Pinpoint the cell where the given text exists, returning its (X, Y) midpoint coordinate. 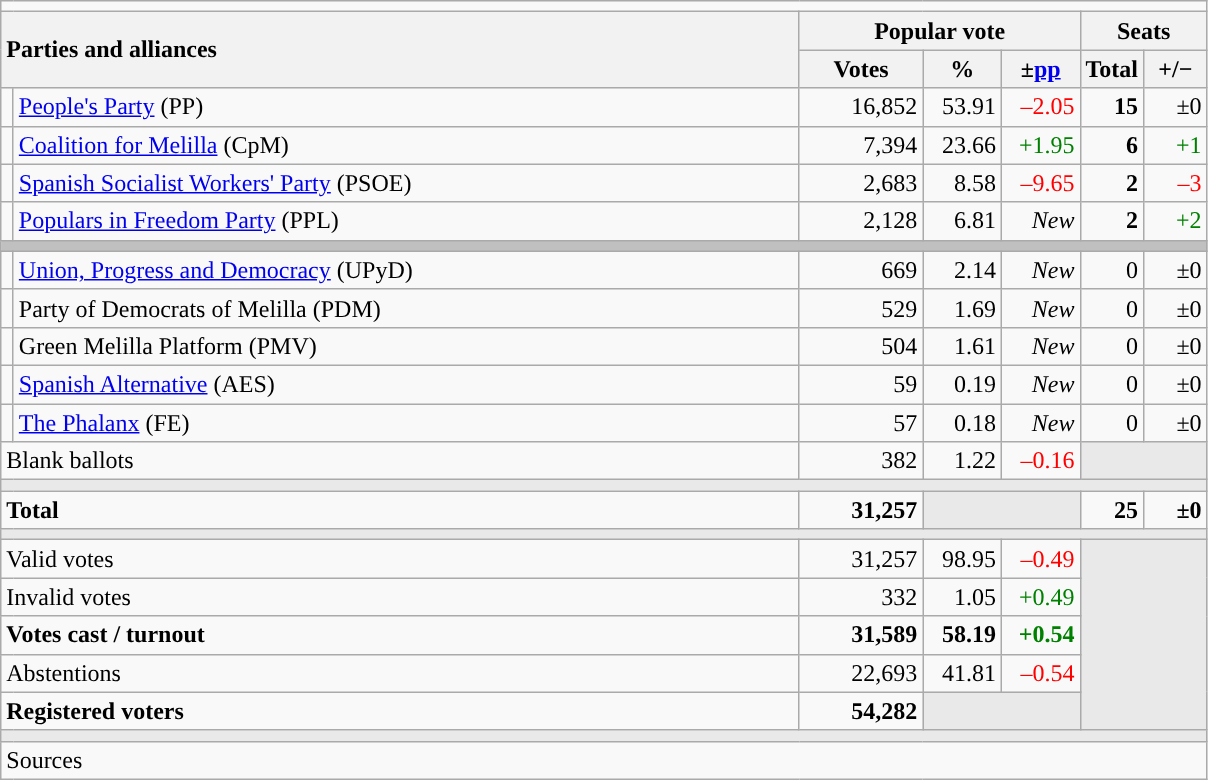
504 (861, 346)
Blank ballots (400, 461)
–3 (1176, 183)
23.66 (962, 145)
+/− (1176, 69)
41.81 (962, 673)
Spanish Socialist Workers' Party (PSOE) (406, 183)
1.69 (962, 308)
Votes (861, 69)
Party of Democrats of Melilla (PDM) (406, 308)
2.14 (962, 270)
–2.05 (1040, 107)
57 (861, 423)
58.19 (962, 635)
Coalition for Melilla (CpM) (406, 145)
7,394 (861, 145)
Seats (1144, 31)
16,852 (861, 107)
Registered voters (400, 711)
Invalid votes (400, 597)
Sources (604, 760)
1.22 (962, 461)
+0.49 (1040, 597)
382 (861, 461)
54,282 (861, 711)
–0.16 (1040, 461)
1.05 (962, 597)
Votes cast / turnout (400, 635)
Green Melilla Platform (PMV) (406, 346)
332 (861, 597)
+1 (1176, 145)
+1.95 (1040, 145)
1.61 (962, 346)
2,128 (861, 221)
Spanish Alternative (AES) (406, 384)
2,683 (861, 183)
6.81 (962, 221)
98.95 (962, 559)
+2 (1176, 221)
0.18 (962, 423)
Popular vote (940, 31)
% (962, 69)
Populars in Freedom Party (PPL) (406, 221)
31,589 (861, 635)
22,693 (861, 673)
6 (1112, 145)
The Phalanx (FE) (406, 423)
–9.65 (1040, 183)
53.91 (962, 107)
0.19 (962, 384)
People's Party (PP) (406, 107)
+0.54 (1040, 635)
±pp (1040, 69)
Abstentions (400, 673)
669 (861, 270)
Union, Progress and Democracy (UPyD) (406, 270)
529 (861, 308)
Parties and alliances (400, 50)
59 (861, 384)
8.58 (962, 183)
–0.49 (1040, 559)
15 (1112, 107)
–0.54 (1040, 673)
25 (1112, 510)
Valid votes (400, 559)
